Identify which cell holds the provided text, then report its [X, Y] central coordinate. 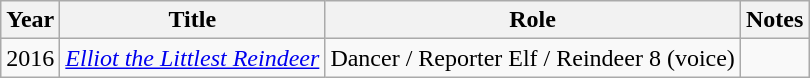
Role [533, 20]
Year [30, 20]
Dancer / Reporter Elf / Reindeer 8 (voice) [533, 58]
Title [192, 20]
2016 [30, 58]
Elliot the Littlest Reindeer [192, 58]
Notes [774, 20]
